Detect which cell encompasses the target text, then output its [X, Y] center coordinate. 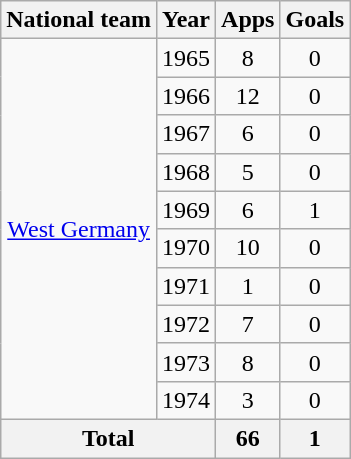
10 [248, 248]
National team [79, 20]
1969 [186, 210]
1973 [186, 362]
66 [248, 438]
1970 [186, 248]
Year [186, 20]
5 [248, 172]
1966 [186, 96]
1974 [186, 400]
1968 [186, 172]
Total [108, 438]
West Germany [79, 230]
12 [248, 96]
1972 [186, 324]
1967 [186, 134]
1971 [186, 286]
Apps [248, 20]
1965 [186, 58]
3 [248, 400]
7 [248, 324]
Goals [315, 20]
